Return (x, y) of the center of cell containing provided text 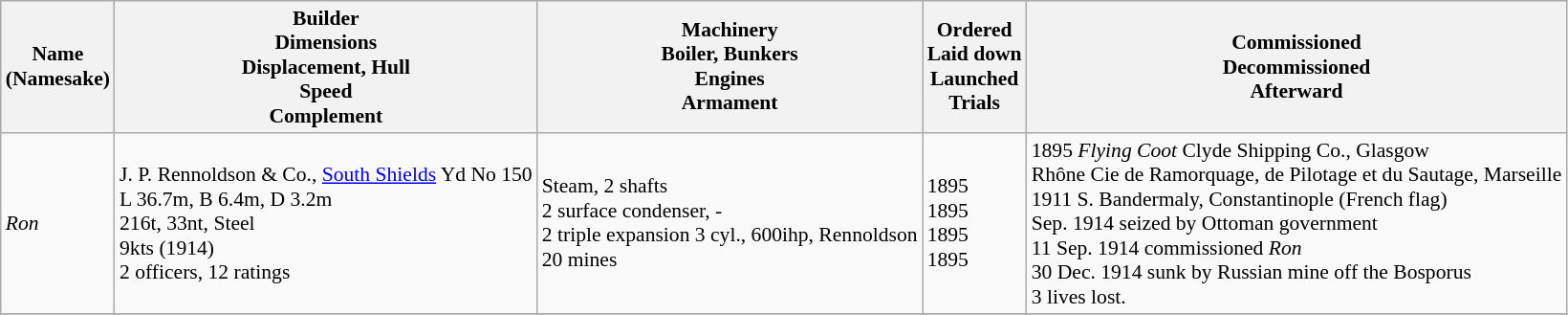
Steam, 2 shafts2 surface condenser, -2 triple expansion 3 cyl., 600ihp, Rennoldson20 mines (730, 224)
CommissionedDecommissionedAfterward (1296, 67)
BuilderDimensionsDisplacement, HullSpeedComplement (326, 67)
MachineryBoiler, BunkersEnginesArmament (730, 67)
Name(Namesake) (57, 67)
1895189518951895 (975, 224)
Ron (57, 224)
J. P. Rennoldson & Co., South Shields Yd No 150L 36.7m, B 6.4m, D 3.2m216t, 33nt, Steel9kts (1914)2 officers, 12 ratings (326, 224)
OrderedLaid downLaunchedTrials (975, 67)
